Provide the (X, Y) coordinate of the cell's center where the given text is located.  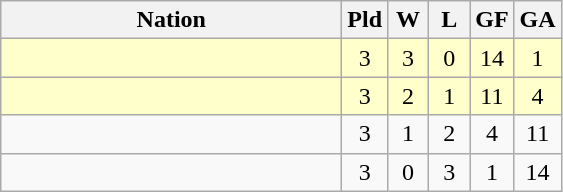
L (450, 20)
W (408, 20)
GF (492, 20)
GA (538, 20)
Nation (172, 20)
Pld (365, 20)
